Pinpoint the cell where the given text exists, returning its (X, Y) midpoint coordinate. 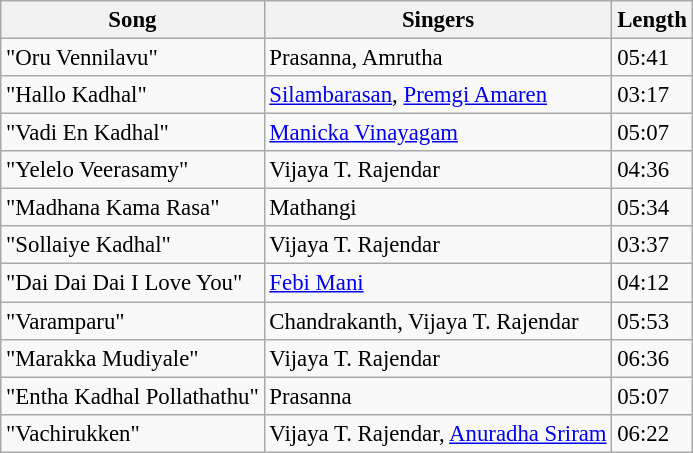
"Varamparu" (132, 321)
"Madhana Kama Rasa" (132, 208)
Febi Mani (438, 283)
03:17 (652, 95)
Silambarasan, Premgi Amaren (438, 95)
"Vadi En Kadhal" (132, 133)
"Yelelo Veerasamy" (132, 170)
03:37 (652, 245)
04:12 (652, 283)
Vijaya T. Rajendar, Anuradha Sriram (438, 433)
Manicka Vinayagam (438, 133)
Song (132, 20)
"Marakka Mudiyale" (132, 358)
Singers (438, 20)
"Vachirukken" (132, 433)
05:34 (652, 208)
Prasanna, Amrutha (438, 58)
Mathangi (438, 208)
05:41 (652, 58)
06:36 (652, 358)
Prasanna (438, 396)
"Sollaiye Kadhal" (132, 245)
"Oru Vennilavu" (132, 58)
"Dai Dai Dai I Love You" (132, 283)
Length (652, 20)
05:53 (652, 321)
04:36 (652, 170)
06:22 (652, 433)
"Entha Kadhal Pollathathu" (132, 396)
Chandrakanth, Vijaya T. Rajendar (438, 321)
"Hallo Kadhal" (132, 95)
